For the text-containing cell, return its midpoint in [X, Y] coordinate format. 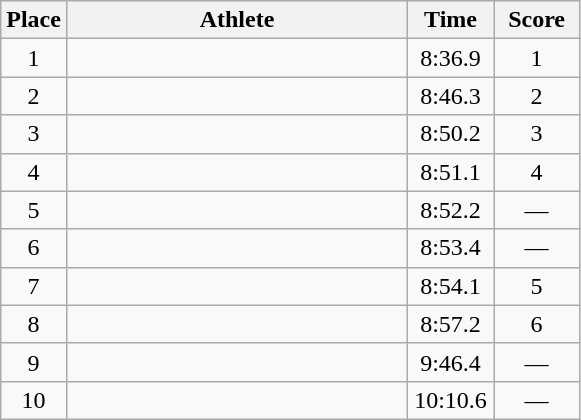
8:57.2 [451, 324]
Place [34, 20]
9:46.4 [451, 362]
8:52.2 [451, 210]
8:36.9 [451, 58]
9 [34, 362]
Score [537, 20]
Athlete [236, 20]
10 [34, 400]
Time [451, 20]
8:54.1 [451, 286]
7 [34, 286]
10:10.6 [451, 400]
8:46.3 [451, 96]
8 [34, 324]
8:50.2 [451, 134]
8:53.4 [451, 248]
8:51.1 [451, 172]
